Extract the (x, y) coordinate from the center of the cell holding the provided text.  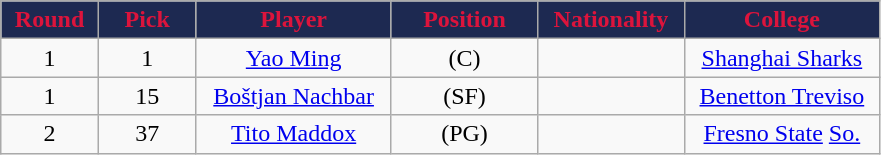
Shanghai Sharks (782, 58)
15 (147, 96)
Yao Ming (294, 58)
Benetton Treviso (782, 96)
2 (50, 134)
(C) (464, 58)
Nationality (611, 20)
37 (147, 134)
Tito Maddox (294, 134)
Pick (147, 20)
Round (50, 20)
Position (464, 20)
Fresno State So. (782, 134)
(SF) (464, 96)
Boštjan Nachbar (294, 96)
Player (294, 20)
(PG) (464, 134)
College (782, 20)
